Scan for the cell matching the given text and deliver its [X, Y] coordinate at center. 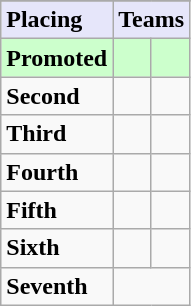
Teams [152, 20]
Third [57, 134]
Placing [57, 20]
Fifth [57, 210]
Sixth [57, 248]
Seventh [57, 286]
Fourth [57, 172]
Second [57, 96]
Promoted [57, 58]
